Find where the given text appears and provide that cell's center as [X, Y] coordinate. 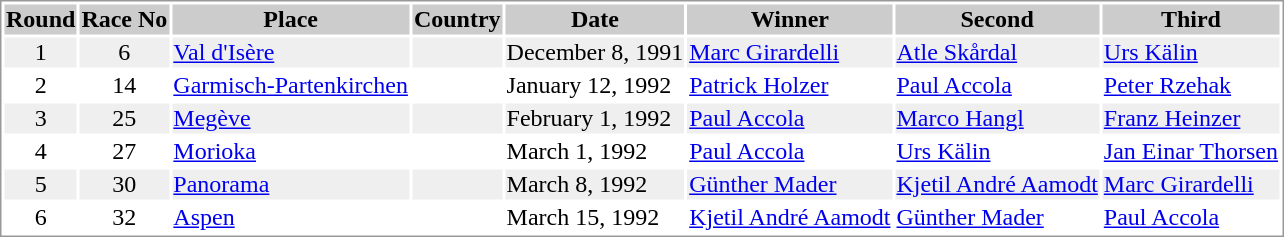
32 [124, 217]
30 [124, 185]
January 12, 1992 [595, 85]
December 8, 1991 [595, 53]
Atle Skårdal [997, 53]
1 [40, 53]
February 1, 1992 [595, 119]
Morioka [291, 151]
Date [595, 19]
Aspen [291, 217]
Country [457, 19]
Patrick Holzer [790, 85]
25 [124, 119]
Place [291, 19]
March 8, 1992 [595, 185]
Franz Heinzer [1190, 119]
Megève [291, 119]
3 [40, 119]
Marco Hangl [997, 119]
2 [40, 85]
Round [40, 19]
Second [997, 19]
Race No [124, 19]
Garmisch-Partenkirchen [291, 85]
Jan Einar Thorsen [1190, 151]
March 1, 1992 [595, 151]
14 [124, 85]
4 [40, 151]
Val d'Isère [291, 53]
March 15, 1992 [595, 217]
5 [40, 185]
27 [124, 151]
Third [1190, 19]
Panorama [291, 185]
Peter Rzehak [1190, 85]
Winner [790, 19]
